Output the [x, y] coordinate of the center of the cell containing the given text.  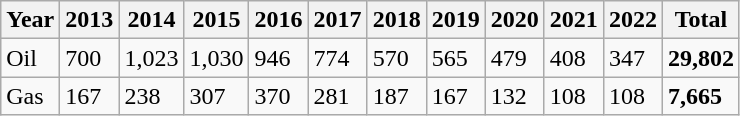
2013 [90, 20]
408 [574, 58]
347 [632, 58]
307 [216, 96]
Year [30, 20]
238 [152, 96]
2021 [574, 20]
Oil [30, 58]
2019 [456, 20]
Total [700, 20]
187 [396, 96]
Gas [30, 96]
2022 [632, 20]
7,665 [700, 96]
570 [396, 58]
479 [514, 58]
2017 [338, 20]
2015 [216, 20]
700 [90, 58]
1,023 [152, 58]
2020 [514, 20]
370 [278, 96]
2014 [152, 20]
1,030 [216, 58]
946 [278, 58]
29,802 [700, 58]
2018 [396, 20]
2016 [278, 20]
774 [338, 58]
132 [514, 96]
565 [456, 58]
281 [338, 96]
